Identify which cell holds the provided text, then report its (x, y) central coordinate. 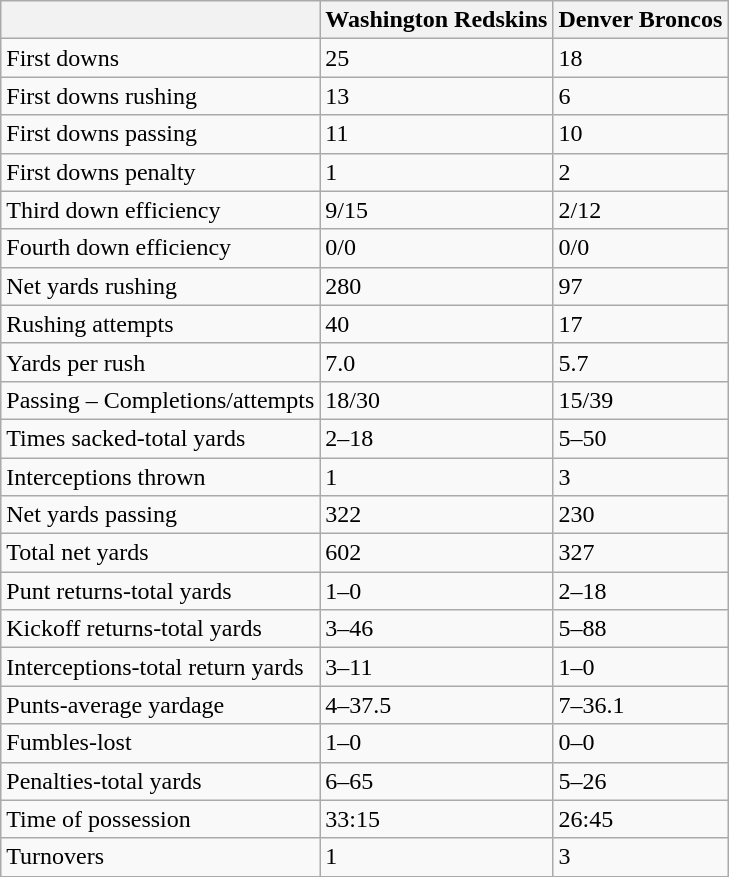
Fourth down efficiency (160, 248)
Interceptions-total return yards (160, 667)
First downs rushing (160, 96)
6 (640, 96)
Turnovers (160, 857)
11 (436, 134)
First downs (160, 58)
Net yards passing (160, 515)
327 (640, 553)
Washington Redskins (436, 20)
40 (436, 324)
18 (640, 58)
Total net yards (160, 553)
9/15 (436, 210)
10 (640, 134)
5.7 (640, 362)
Punt returns-total yards (160, 591)
2/12 (640, 210)
First downs penalty (160, 172)
7.0 (436, 362)
Fumbles-lost (160, 743)
Punts-average yardage (160, 705)
3–46 (436, 629)
Kickoff returns-total yards (160, 629)
Passing – Completions/attempts (160, 400)
602 (436, 553)
18/30 (436, 400)
5–50 (640, 438)
Net yards rushing (160, 286)
7–36.1 (640, 705)
15/39 (640, 400)
Third down efficiency (160, 210)
Yards per rush (160, 362)
33:15 (436, 819)
5–26 (640, 781)
5–88 (640, 629)
2 (640, 172)
26:45 (640, 819)
Rushing attempts (160, 324)
97 (640, 286)
4–37.5 (436, 705)
Penalties-total yards (160, 781)
Denver Broncos (640, 20)
First downs passing (160, 134)
322 (436, 515)
17 (640, 324)
Time of possession (160, 819)
3–11 (436, 667)
280 (436, 286)
6–65 (436, 781)
Times sacked-total yards (160, 438)
25 (436, 58)
13 (436, 96)
0–0 (640, 743)
230 (640, 515)
Interceptions thrown (160, 477)
